From the cell containing the given text, extract its center point as [X, Y] coordinate. 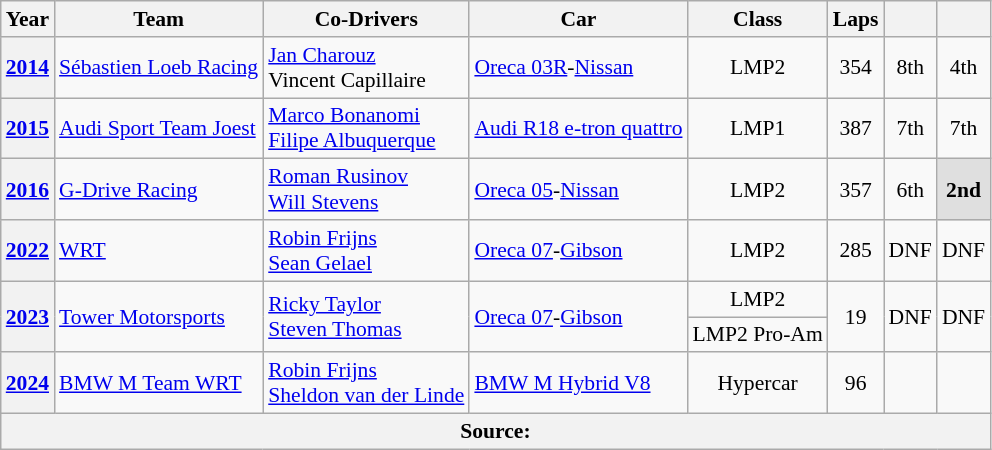
Jan Charouz Vincent Capillaire [366, 68]
Audi R18 e-tron quattro [578, 128]
G-Drive Racing [158, 190]
2023 [28, 316]
Sébastien Loeb Racing [158, 68]
4th [964, 68]
BMW M Team WRT [158, 384]
2015 [28, 128]
96 [856, 384]
Year [28, 19]
285 [856, 250]
Robin Frijns Sean Gelael [366, 250]
Robin Frijns Sheldon van der Linde [366, 384]
354 [856, 68]
LMP1 [758, 128]
Tower Motorsports [158, 316]
LMP2 Pro-Am [758, 335]
2014 [28, 68]
Hypercar [758, 384]
Laps [856, 19]
Oreca 05-Nissan [578, 190]
Car [578, 19]
6th [910, 190]
BMW M Hybrid V8 [578, 384]
2024 [28, 384]
Source: [496, 432]
2nd [964, 190]
Class [758, 19]
Roman Rusinov Will Stevens [366, 190]
Audi Sport Team Joest [158, 128]
2016 [28, 190]
WRT [158, 250]
8th [910, 68]
19 [856, 316]
387 [856, 128]
Co-Drivers [366, 19]
Oreca 03R-Nissan [578, 68]
Ricky Taylor Steven Thomas [366, 316]
2022 [28, 250]
Team [158, 19]
357 [856, 190]
Marco Bonanomi Filipe Albuquerque [366, 128]
